Pinpoint the cell where the given text exists, returning its (X, Y) midpoint coordinate. 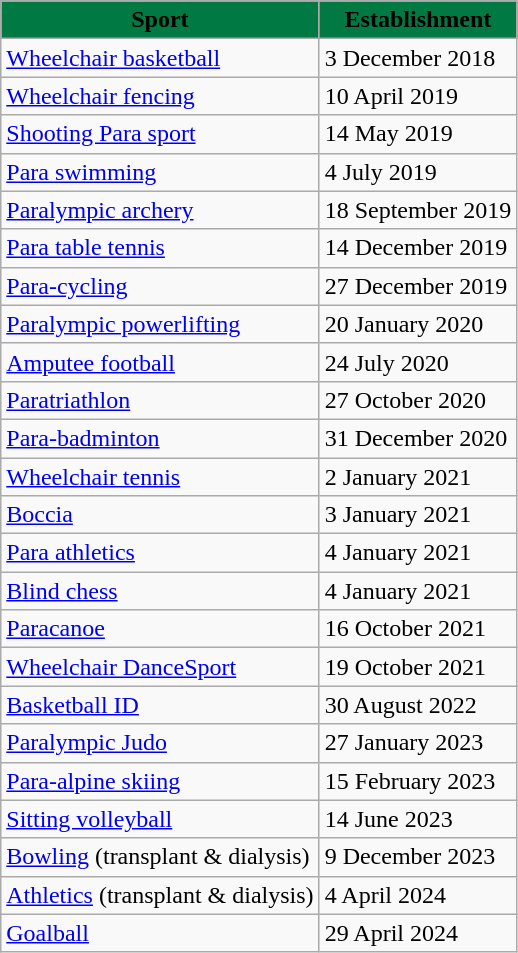
27 December 2019 (418, 286)
4 July 2019 (418, 172)
24 July 2020 (418, 362)
Paralympic powerlifting (160, 324)
14 June 2023 (418, 819)
Para athletics (160, 553)
18 September 2019 (418, 210)
20 January 2020 (418, 324)
Para-cycling (160, 286)
14 May 2019 (418, 134)
Paratriathlon (160, 400)
Sitting volleyball (160, 819)
Para-alpine skiing (160, 781)
Wheelchair DanceSport (160, 667)
Sport (160, 20)
Paralympic Judo (160, 743)
29 April 2024 (418, 933)
Shooting Para sport (160, 134)
Blind chess (160, 591)
4 April 2024 (418, 895)
Amputee football (160, 362)
31 December 2020 (418, 438)
2 January 2021 (418, 477)
16 October 2021 (418, 629)
3 December 2018 (418, 58)
27 January 2023 (418, 743)
19 October 2021 (418, 667)
Athletics (transplant & dialysis) (160, 895)
14 December 2019 (418, 248)
Para-badminton (160, 438)
Establishment (418, 20)
27 October 2020 (418, 400)
10 April 2019 (418, 96)
3 January 2021 (418, 515)
Wheelchair fencing (160, 96)
Wheelchair tennis (160, 477)
Para swimming (160, 172)
Bowling (transplant & dialysis) (160, 857)
Para table tennis (160, 248)
Basketball ID (160, 705)
15 February 2023 (418, 781)
Paralympic archery (160, 210)
9 December 2023 (418, 857)
Boccia (160, 515)
30 August 2022 (418, 705)
Paracanoe (160, 629)
Goalball (160, 933)
Wheelchair basketball (160, 58)
